Return the [X, Y] coordinate for the center point of the cell that contains the specified text.  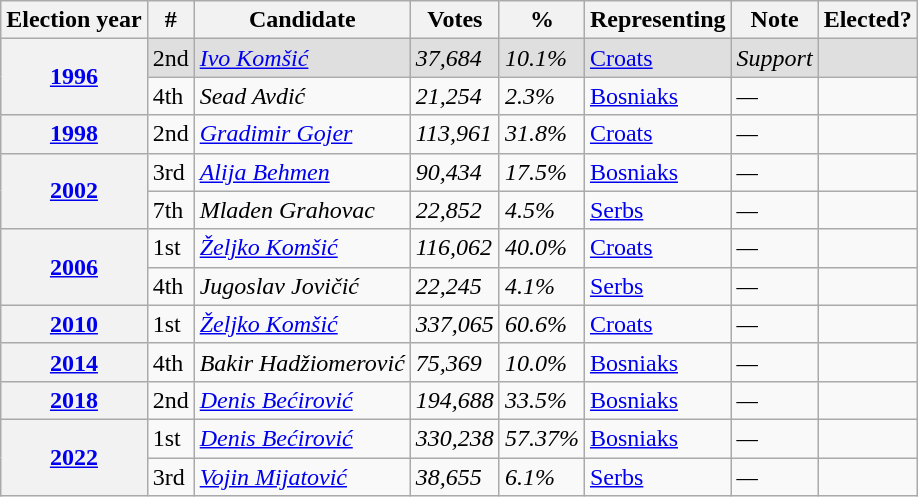
Sead Avdić [302, 96]
10.1% [542, 58]
90,434 [454, 172]
Mladen Grahovac [302, 210]
4.5% [542, 210]
1998 [74, 134]
37,684 [454, 58]
40.0% [542, 248]
33.5% [542, 400]
Representing [658, 20]
Vojin Mijatović [302, 477]
2018 [74, 400]
2006 [74, 267]
22,852 [454, 210]
22,245 [454, 286]
Election year [74, 20]
337,065 [454, 324]
Jugoslav Jovičić [302, 286]
6.1% [542, 477]
Candidate [302, 20]
194,688 [454, 400]
2022 [74, 457]
Gradimir Gojer [302, 134]
2002 [74, 191]
4.1% [542, 286]
2014 [74, 362]
1996 [74, 77]
75,369 [454, 362]
Ivo Komšić [302, 58]
60.6% [542, 324]
113,961 [454, 134]
330,238 [454, 438]
38,655 [454, 477]
7th [170, 210]
% [542, 20]
10.0% [542, 362]
# [170, 20]
Support [774, 58]
31.8% [542, 134]
2010 [74, 324]
Alija Behmen [302, 172]
Note [774, 20]
Elected? [868, 20]
116,062 [454, 248]
17.5% [542, 172]
21,254 [454, 96]
Bakir Hadžiomerović [302, 362]
57.37% [542, 438]
2.3% [542, 96]
Votes [454, 20]
